Find where the given text appears and provide that cell's center as (X, Y) coordinate. 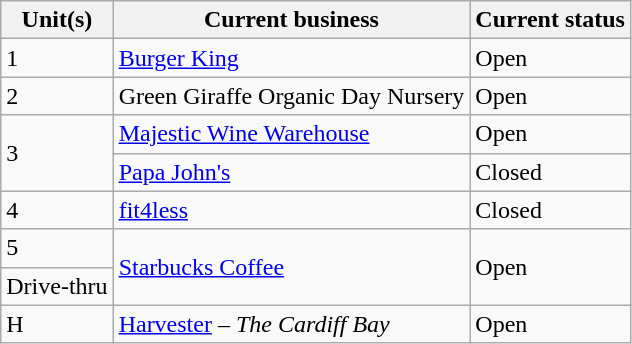
Current business (292, 20)
fit4less (292, 210)
4 (57, 210)
Majestic Wine Warehouse (292, 134)
Burger King (292, 58)
3 (57, 153)
Current status (550, 20)
2 (57, 96)
Harvester – The Cardiff Bay (292, 324)
Unit(s) (57, 20)
Drive-thru (57, 286)
H (57, 324)
Papa John's (292, 172)
Green Giraffe Organic Day Nursery (292, 96)
5 (57, 248)
1 (57, 58)
Starbucks Coffee (292, 267)
